Output the [X, Y] coordinate of the center of the cell containing the given text.  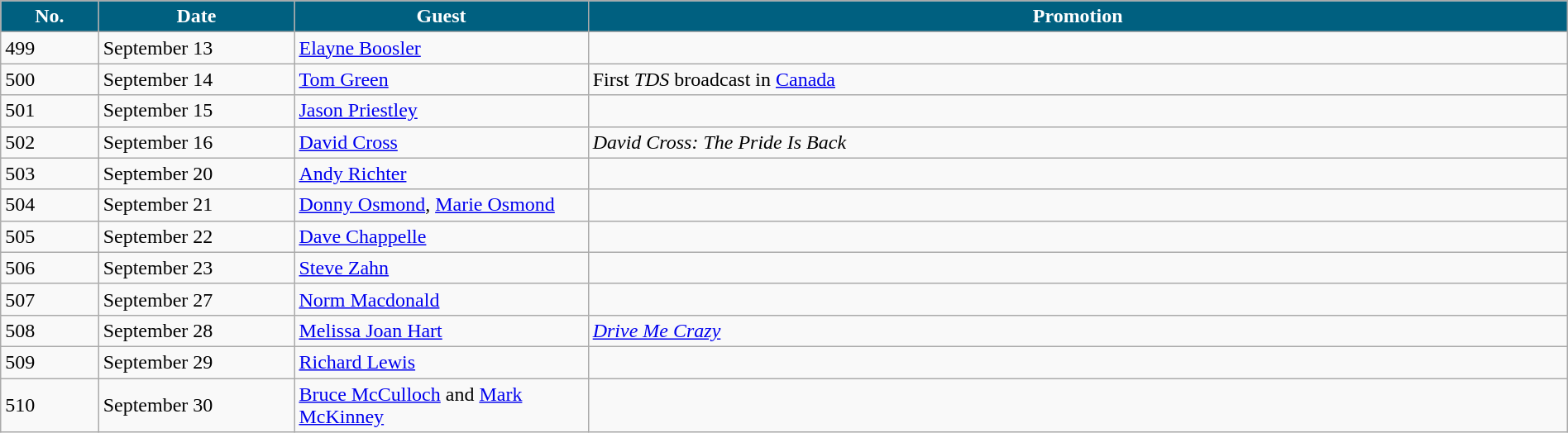
505 [50, 236]
508 [50, 331]
Guest [442, 17]
Bruce McCulloch and Mark McKinney [442, 405]
510 [50, 405]
Jason Priestley [442, 111]
David Cross: The Pride Is Back [1078, 142]
September 28 [197, 331]
September 20 [197, 174]
506 [50, 268]
No. [50, 17]
September 21 [197, 205]
500 [50, 79]
509 [50, 362]
September 22 [197, 236]
Drive Me Crazy [1078, 331]
507 [50, 299]
504 [50, 205]
September 30 [197, 405]
Elayne Boosler [442, 48]
September 13 [197, 48]
499 [50, 48]
Andy Richter [442, 174]
September 14 [197, 79]
Donny Osmond, Marie Osmond [442, 205]
September 15 [197, 111]
Promotion [1078, 17]
September 16 [197, 142]
September 23 [197, 268]
Melissa Joan Hart [442, 331]
501 [50, 111]
503 [50, 174]
Steve Zahn [442, 268]
First TDS broadcast in Canada [1078, 79]
September 27 [197, 299]
Dave Chappelle [442, 236]
September 29 [197, 362]
Tom Green [442, 79]
Date [197, 17]
502 [50, 142]
Richard Lewis [442, 362]
Norm Macdonald [442, 299]
David Cross [442, 142]
